Output the [x, y] coordinate of the center of the cell containing the given text.  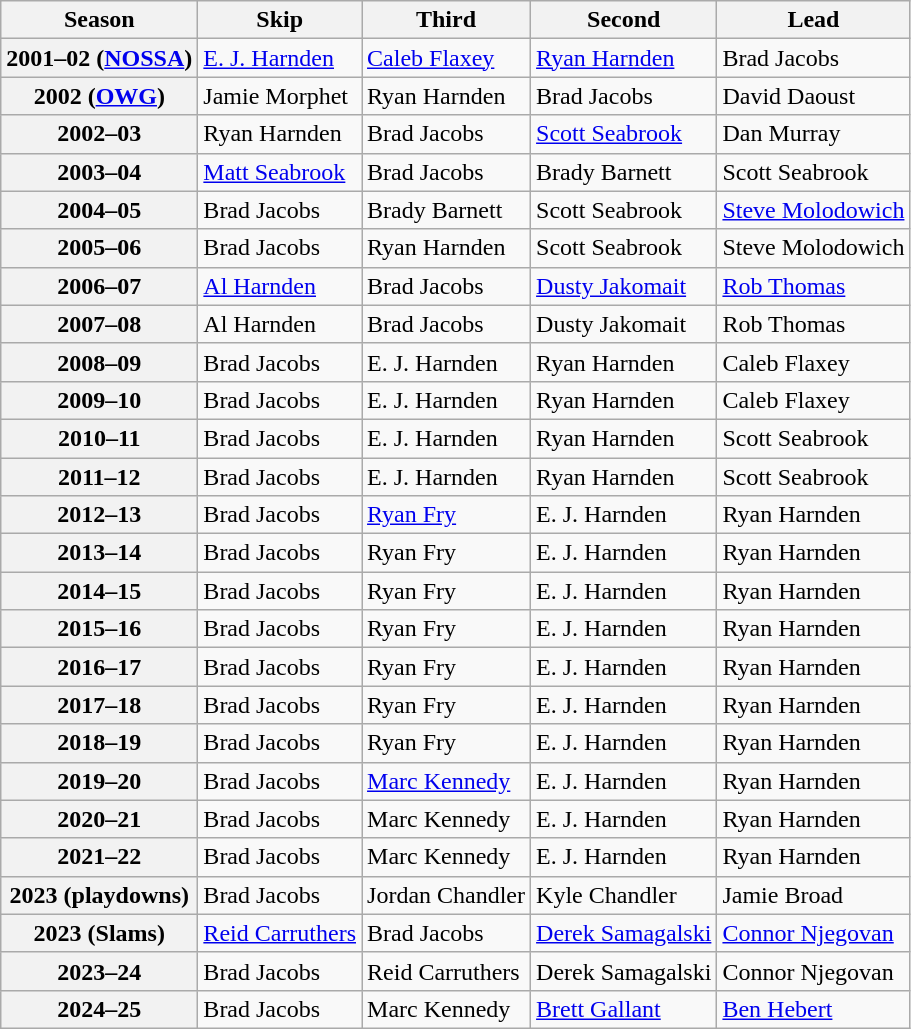
Third [446, 20]
Kyle Chandler [624, 895]
2009–10 [100, 400]
2002–03 [100, 134]
2020–21 [100, 819]
Brett Gallant [624, 1009]
Jordan Chandler [446, 895]
2006–07 [100, 286]
2016–17 [100, 667]
2024–25 [100, 1009]
Dan Murray [814, 134]
2021–22 [100, 857]
2004–05 [100, 210]
2007–08 [100, 324]
2008–09 [100, 362]
Matt Seabrook [280, 172]
2023 (Slams) [100, 933]
2018–19 [100, 743]
2002 (OWG) [100, 96]
2001–02 (NOSSA) [100, 58]
Skip [280, 20]
Season [100, 20]
2019–20 [100, 781]
Lead [814, 20]
2005–06 [100, 248]
Second [624, 20]
Ben Hebert [814, 1009]
David Daoust [814, 96]
Jamie Morphet [280, 96]
2012–13 [100, 515]
2013–14 [100, 553]
2003–04 [100, 172]
2023 (playdowns) [100, 895]
2023–24 [100, 971]
2010–11 [100, 438]
2015–16 [100, 629]
2014–15 [100, 591]
Jamie Broad [814, 895]
2011–12 [100, 477]
2017–18 [100, 705]
